Find where the given text appears and provide that cell's center as [x, y] coordinate. 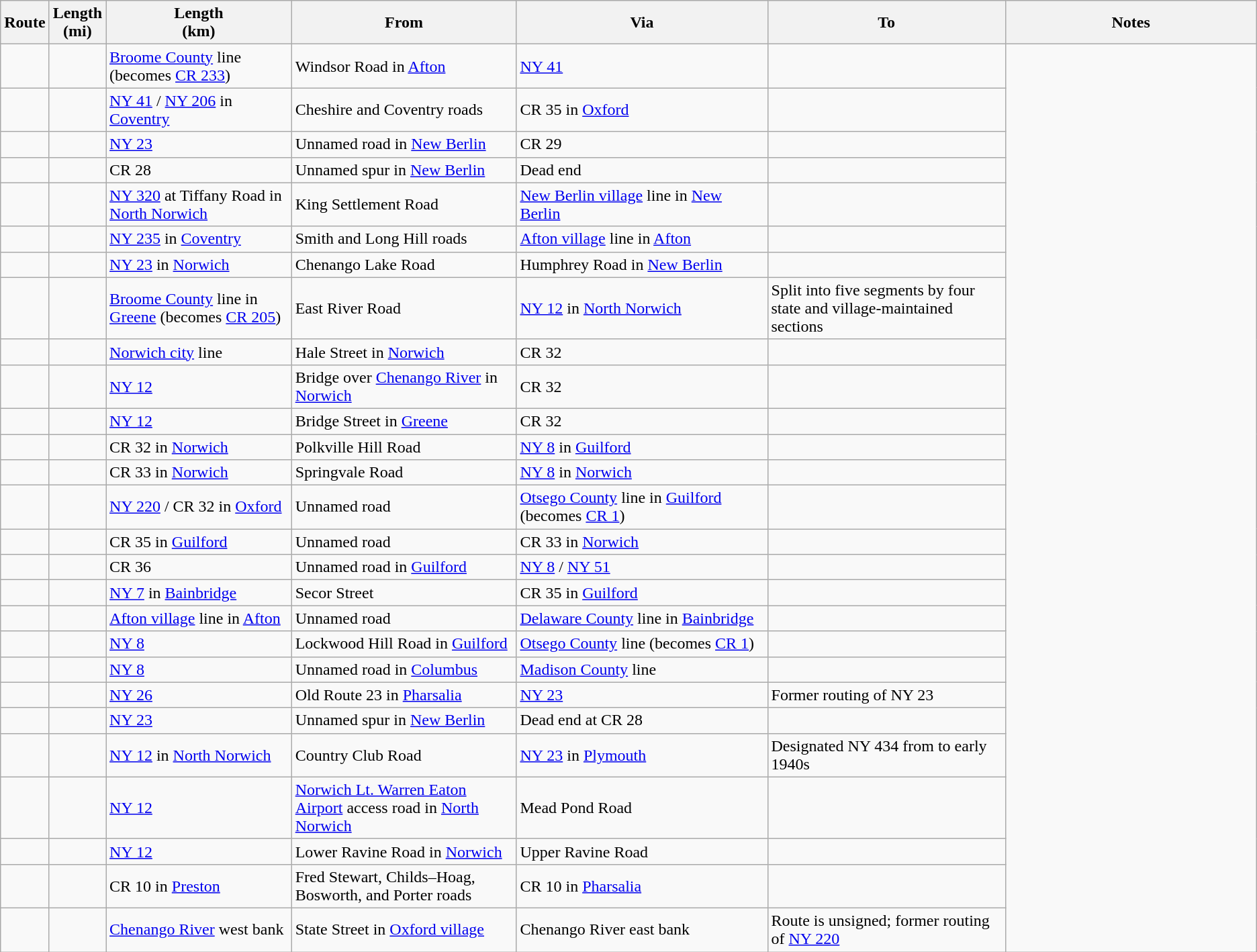
Fred Stewart, Childs–Hoag, Bosworth, and Porter roads [404, 886]
Delaware County line in Bainbridge [642, 618]
Norwich city line [199, 352]
Norwich Lt. Warren Eaton Airport access road in North Norwich [404, 808]
State Street in Oxford village [404, 929]
NY 235 in Coventry [199, 239]
Old Route 23 in Pharsalia [404, 695]
Chenango Lake Road [404, 265]
New Berlin village line in New Berlin [642, 204]
CR 10 in Preston [199, 886]
Dead end [642, 170]
To [886, 23]
Cheshire and Coventry roads [404, 110]
CR 28 [199, 170]
NY 23 in Norwich [199, 265]
From [404, 23]
Otsego County line (becomes CR 1) [642, 644]
Polkville Hill Road [404, 446]
CR 10 in Pharsalia [642, 886]
NY 8 / NY 51 [642, 567]
Humphrey Road in New Berlin [642, 265]
King Settlement Road [404, 204]
NY 320 at Tiffany Road in North Norwich [199, 204]
Unnamed road in Guilford [404, 567]
Country Club Road [404, 755]
NY 41 [642, 66]
NY 8 in Norwich [642, 473]
NY 8 in Guilford [642, 446]
Hale Street in Norwich [404, 352]
Mead Pond Road [642, 808]
Length(km) [199, 23]
CR 36 [199, 567]
Smith and Long Hill roads [404, 239]
Chenango River east bank [642, 929]
Lockwood Hill Road in Guilford [404, 644]
Madison County line [642, 669]
NY 41 / NY 206 in Coventry [199, 110]
Split into five segments by four state and village-maintained sections [886, 308]
Broome County line (becomes CR 233) [199, 66]
Secor Street [404, 593]
NY 220 / CR 32 in Oxford [199, 508]
Via [642, 23]
Unnamed road in New Berlin [404, 144]
Broome County line in Greene (becomes CR 205) [199, 308]
East River Road [404, 308]
Upper Ravine Road [642, 851]
Lower Ravine Road in Norwich [404, 851]
Unnamed road in Columbus [404, 669]
Springvale Road [404, 473]
Dead end at CR 28 [642, 720]
Windsor Road in Afton [404, 66]
NY 7 in Bainbridge [199, 593]
Route is unsigned; former routing of NY 220 [886, 929]
Bridge Street in Greene [404, 421]
Length(mi) [77, 23]
Chenango River west bank [199, 929]
NY 23 in Plymouth [642, 755]
CR 29 [642, 144]
Notes [1131, 23]
Otsego County line in Guilford (becomes CR 1) [642, 508]
Bridge over Chenango River in Norwich [404, 387]
CR 32 in Norwich [199, 446]
Former routing of NY 23 [886, 695]
Designated NY 434 from to early 1940s [886, 755]
Route [25, 23]
CR 35 in Oxford [642, 110]
NY 26 [199, 695]
